Extract the (x, y) coordinate from the center of the cell holding the provided text.  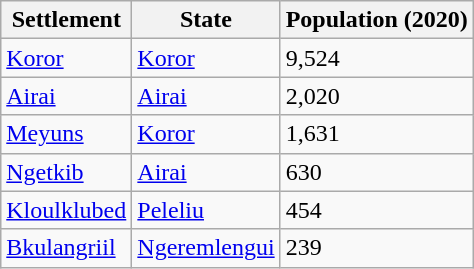
Population (2020) (376, 20)
Meyuns (66, 134)
Settlement (66, 20)
Bkulangriil (66, 248)
Peleliu (206, 210)
2,020 (376, 96)
1,631 (376, 134)
239 (376, 248)
9,524 (376, 58)
Ngeremlengui (206, 248)
630 (376, 172)
State (206, 20)
Kloulklubed (66, 210)
Ngetkib (66, 172)
454 (376, 210)
